Locate the cell with the specified text and output its [X, Y] center coordinate. 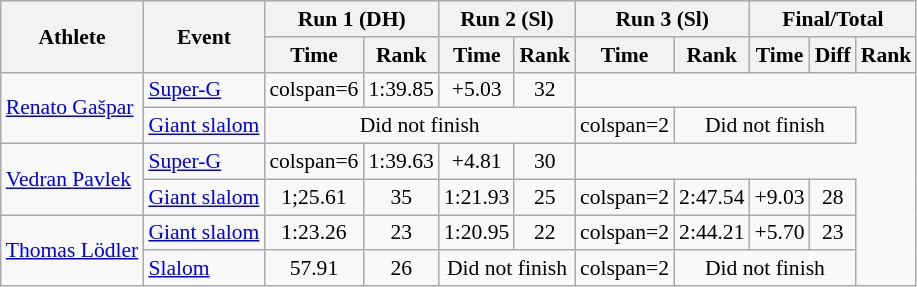
Run 1 (DH) [352, 19]
32 [544, 90]
2:44.21 [712, 233]
Event [204, 36]
+9.03 [780, 197]
Slalom [204, 269]
1:20.95 [476, 233]
57.91 [314, 269]
30 [544, 162]
Vedran Pavlek [72, 180]
Run 2 (Sl) [507, 19]
35 [400, 197]
Run 3 (Sl) [662, 19]
26 [400, 269]
28 [833, 197]
1:39.63 [400, 162]
2:47.54 [712, 197]
+4.81 [476, 162]
Renato Gašpar [72, 108]
Thomas Lödler [72, 250]
22 [544, 233]
1;25.61 [314, 197]
1:21.93 [476, 197]
1:23.26 [314, 233]
25 [544, 197]
Diff [833, 55]
1:39.85 [400, 90]
Final/Total [834, 19]
Athlete [72, 36]
+5.70 [780, 233]
+5.03 [476, 90]
